Return [X, Y] of the center of cell containing provided text 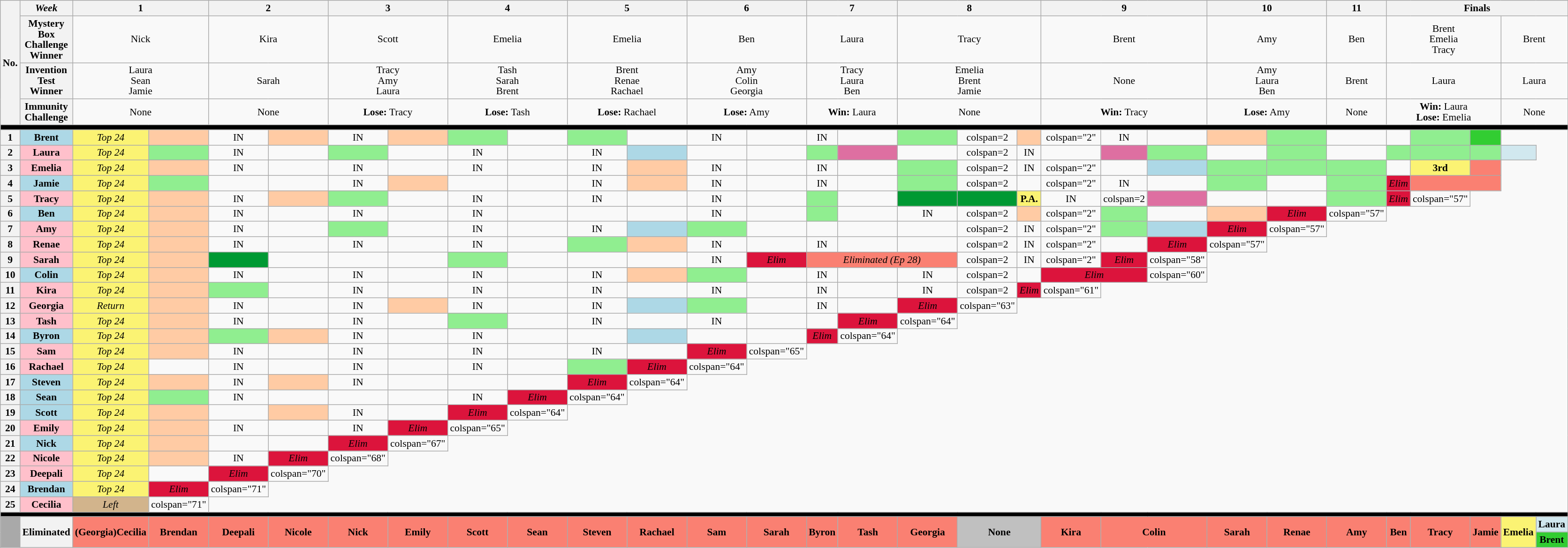
25 [10, 504]
14 [10, 337]
3rd [1440, 168]
Lose: Rachael [627, 113]
Lose: Tracy [387, 113]
No. [10, 63]
AmyLauraBen [1267, 81]
colspan="61" [1071, 291]
Win: LauraLose: Emelia [1444, 113]
Win: Tracy [1124, 113]
22 [10, 458]
18 [10, 398]
20 [10, 428]
Win: Laura [852, 113]
17 [10, 383]
TracyAmyLaura [387, 81]
23 [10, 474]
21 [10, 443]
13 [10, 321]
24 [10, 489]
Left [111, 504]
P.A. [1029, 199]
colspan="58" [1177, 260]
(Georgia)Cecilia [111, 533]
TashSarahBrent [508, 81]
Invention Test Winner [46, 81]
colspan="63" [987, 306]
BrentEmeliaTracy [1444, 39]
colspan="67" [417, 443]
12 [10, 306]
colspan="60" [1177, 275]
TracyLauraBen [852, 81]
16 [10, 367]
Mystery Box Challenge Winner [46, 39]
LauraSeanJamie [141, 81]
Eliminated [46, 533]
ImmunityChallenge [46, 113]
colspan="70" [298, 474]
EmeliaBrentJamie [970, 81]
Week [46, 8]
15 [10, 352]
AmyColinGeorgia [747, 81]
Return [111, 306]
Finals [1477, 8]
Cecilia [46, 504]
Eliminated (Ep 28) [882, 260]
19 [10, 413]
colspan="68" [357, 458]
Lose: Tash [508, 113]
BrentRenaeRachael [627, 81]
